Pinpoint the cell where the given text exists, returning its (X, Y) midpoint coordinate. 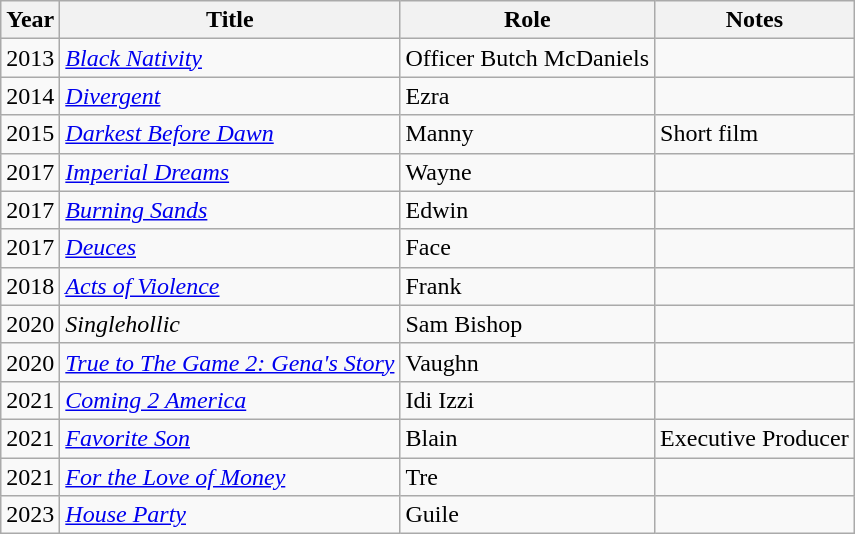
Black Nativity (230, 58)
Manny (528, 134)
Darkest Before Dawn (230, 134)
Wayne (528, 172)
Sam Bishop (528, 324)
For the Love of Money (230, 477)
2018 (30, 286)
Officer Butch McDaniels (528, 58)
Executive Producer (755, 438)
Divergent (230, 96)
Burning Sands (230, 210)
2023 (30, 515)
2013 (30, 58)
Imperial Dreams (230, 172)
Notes (755, 20)
House Party (230, 515)
2014 (30, 96)
Acts of Violence (230, 286)
Frank (528, 286)
Vaughn (528, 362)
Title (230, 20)
Idi Izzi (528, 400)
Coming 2 America (230, 400)
Role (528, 20)
Guile (528, 515)
Deuces (230, 248)
Edwin (528, 210)
2015 (30, 134)
Blain (528, 438)
True to The Game 2: Gena's Story (230, 362)
Tre (528, 477)
Favorite Son (230, 438)
Singlehollic (230, 324)
Face (528, 248)
Ezra (528, 96)
Short film (755, 134)
Year (30, 20)
